Search for the cell housing the specified text and yield its [X, Y] center coordinate. 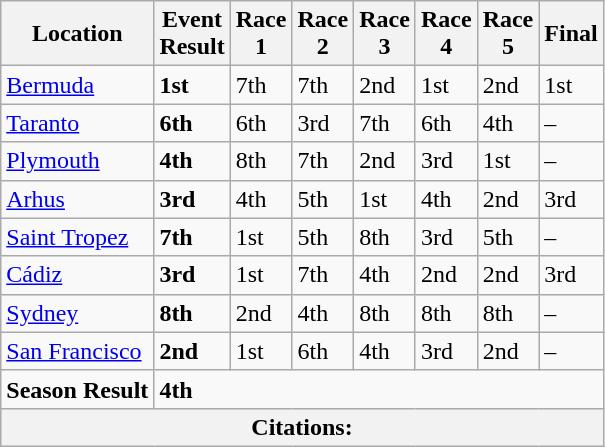
San Francisco [78, 351]
Cádiz [78, 275]
Bermuda [78, 85]
Taranto [78, 123]
Saint Tropez [78, 237]
Plymouth [78, 161]
Location [78, 34]
Race1 [261, 34]
EventResult [192, 34]
Citations: [302, 427]
Race4 [446, 34]
Race5 [508, 34]
Race3 [385, 34]
Arhus [78, 199]
Sydney [78, 313]
Season Result [78, 389]
Final [571, 34]
Race2 [323, 34]
